Find where the given text appears and provide that cell's center as [X, Y] coordinate. 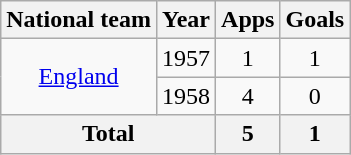
England [79, 77]
Goals [315, 20]
Apps [248, 20]
5 [248, 134]
National team [79, 20]
Total [108, 134]
1958 [186, 96]
1957 [186, 58]
Year [186, 20]
4 [248, 96]
0 [315, 96]
